Return the [X, Y] coordinate for the center point of the cell that contains the specified text.  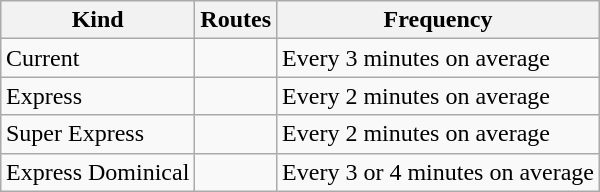
Express [97, 96]
Every 3 minutes on average [438, 58]
Kind [97, 20]
Super Express [97, 134]
Every 3 or 4 minutes on average [438, 172]
Routes [236, 20]
Frequency [438, 20]
Express Dominical [97, 172]
Current [97, 58]
